Return [x, y] of the center of cell containing provided text 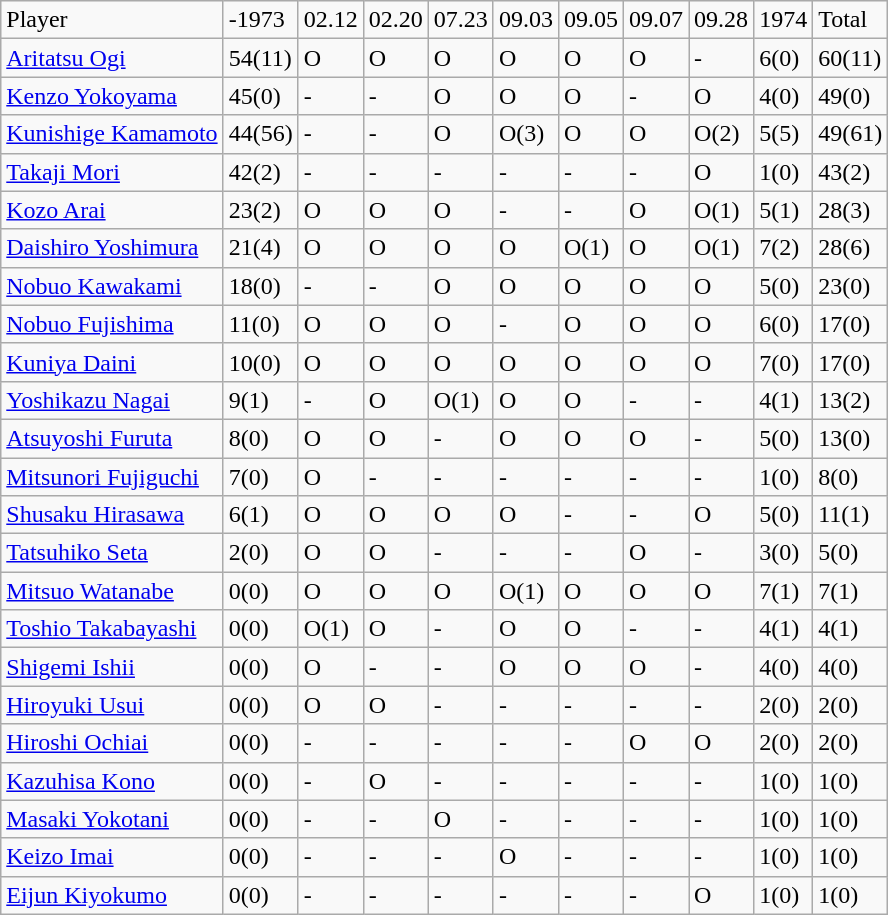
Takaji Mori [112, 172]
42(2) [260, 172]
Nobuo Fujishima [112, 324]
09.07 [656, 20]
5(1) [784, 210]
Tatsuhiko Seta [112, 553]
18(0) [260, 286]
Kozo Arai [112, 210]
02.12 [330, 20]
49(61) [850, 134]
23(0) [850, 286]
09.05 [590, 20]
11(1) [850, 515]
Shigemi Ishii [112, 667]
Atsuyoshi Furuta [112, 438]
Hiroshi Ochiai [112, 743]
Hiroyuki Usui [112, 705]
Kenzo Yokoyama [112, 96]
09.28 [722, 20]
Masaki Yokotani [112, 819]
O(2) [722, 134]
13(2) [850, 400]
Nobuo Kawakami [112, 286]
23(2) [260, 210]
Kuniya Daini [112, 362]
Player [112, 20]
13(0) [850, 438]
21(4) [260, 248]
9(1) [260, 400]
Eijun Kiyokumo [112, 895]
49(0) [850, 96]
10(0) [260, 362]
Toshio Takabayashi [112, 629]
Aritatsu Ogi [112, 58]
Shusaku Hirasawa [112, 515]
44(56) [260, 134]
Yoshikazu Nagai [112, 400]
Daishiro Yoshimura [112, 248]
5(5) [784, 134]
Total [850, 20]
-1973 [260, 20]
3(0) [784, 553]
Kunishige Kamamoto [112, 134]
45(0) [260, 96]
Kazuhisa Kono [112, 781]
Mitsunori Fujiguchi [112, 477]
54(11) [260, 58]
1974 [784, 20]
09.03 [526, 20]
O(3) [526, 134]
6(1) [260, 515]
28(6) [850, 248]
28(3) [850, 210]
7(2) [784, 248]
Mitsuo Watanabe [112, 591]
Keizo Imai [112, 857]
11(0) [260, 324]
02.20 [396, 20]
60(11) [850, 58]
43(2) [850, 172]
07.23 [460, 20]
